For the text-containing cell, return its midpoint in (X, Y) coordinate format. 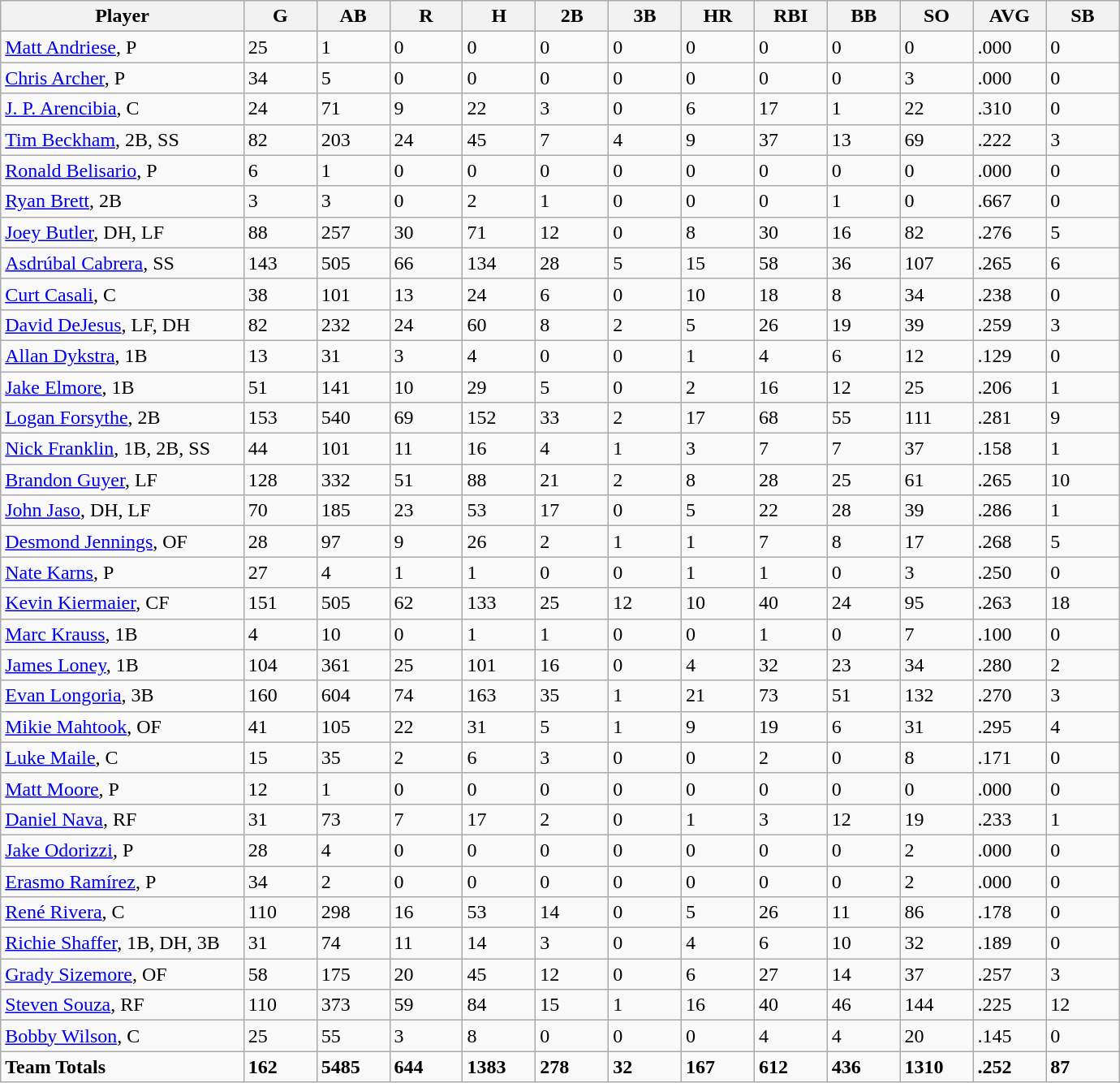
105 (353, 727)
185 (353, 511)
540 (353, 418)
Logan Forsythe, 2B (123, 418)
160 (280, 696)
.286 (1010, 511)
Bobby Wilson, C (123, 1036)
Brandon Guyer, LF (123, 480)
84 (499, 1005)
2B (572, 16)
167 (717, 1067)
Chris Archer, P (123, 78)
153 (280, 418)
Allan Dykstra, 1B (123, 356)
143 (280, 263)
Luke Maile, C (123, 757)
.252 (1010, 1067)
373 (353, 1005)
1310 (937, 1067)
Richie Shaffer, 1B, DH, 3B (123, 943)
111 (937, 418)
Team Totals (123, 1067)
152 (499, 418)
G (280, 16)
Daniel Nava, RF (123, 819)
.233 (1010, 819)
162 (280, 1067)
Jake Odorizzi, P (123, 850)
.225 (1010, 1005)
.280 (1010, 665)
Tim Beckham, 2B, SS (123, 140)
.276 (1010, 232)
.129 (1010, 356)
86 (937, 913)
Asdrúbal Cabrera, SS (123, 263)
Joey Butler, DH, LF (123, 232)
René Rivera, C (123, 913)
68 (790, 418)
175 (353, 974)
163 (499, 696)
.270 (1010, 696)
95 (937, 603)
66 (426, 263)
128 (280, 480)
SB (1083, 16)
59 (426, 1005)
.295 (1010, 727)
.158 (1010, 449)
97 (353, 541)
Curt Casali, C (123, 294)
.206 (1010, 387)
.310 (1010, 109)
.189 (1010, 943)
612 (790, 1067)
604 (353, 696)
.263 (1010, 603)
Erasmo Ramírez, P (123, 881)
144 (937, 1005)
AB (353, 16)
132 (937, 696)
.257 (1010, 974)
.259 (1010, 325)
61 (937, 480)
278 (572, 1067)
134 (499, 263)
Ronald Belisario, P (123, 170)
Player (123, 16)
151 (280, 603)
John Jaso, DH, LF (123, 511)
332 (353, 480)
5485 (353, 1067)
.222 (1010, 140)
.145 (1010, 1036)
257 (353, 232)
James Loney, 1B (123, 665)
1383 (499, 1067)
H (499, 16)
SO (937, 16)
Matt Andriese, P (123, 47)
33 (572, 418)
.281 (1010, 418)
.268 (1010, 541)
60 (499, 325)
36 (864, 263)
298 (353, 913)
Marc Krauss, 1B (123, 634)
133 (499, 603)
46 (864, 1005)
Jake Elmore, 1B (123, 387)
Nick Franklin, 1B, 2B, SS (123, 449)
87 (1083, 1067)
107 (937, 263)
38 (280, 294)
HR (717, 16)
Evan Longoria, 3B (123, 696)
Desmond Jennings, OF (123, 541)
Ryan Brett, 2B (123, 201)
BB (864, 16)
62 (426, 603)
232 (353, 325)
44 (280, 449)
Matt Moore, P (123, 788)
.238 (1010, 294)
Mikie Mahtook, OF (123, 727)
Nate Karns, P (123, 572)
RBI (790, 16)
.171 (1010, 757)
3B (645, 16)
AVG (1010, 16)
.100 (1010, 634)
361 (353, 665)
J. P. Arencibia, C (123, 109)
41 (280, 727)
203 (353, 140)
104 (280, 665)
Steven Souza, RF (123, 1005)
141 (353, 387)
70 (280, 511)
29 (499, 387)
436 (864, 1067)
Grady Sizemore, OF (123, 974)
644 (426, 1067)
David DeJesus, LF, DH (123, 325)
.250 (1010, 572)
R (426, 16)
.667 (1010, 201)
.178 (1010, 913)
Kevin Kiermaier, CF (123, 603)
